From the cell containing the given text, extract its center point as (X, Y) coordinate. 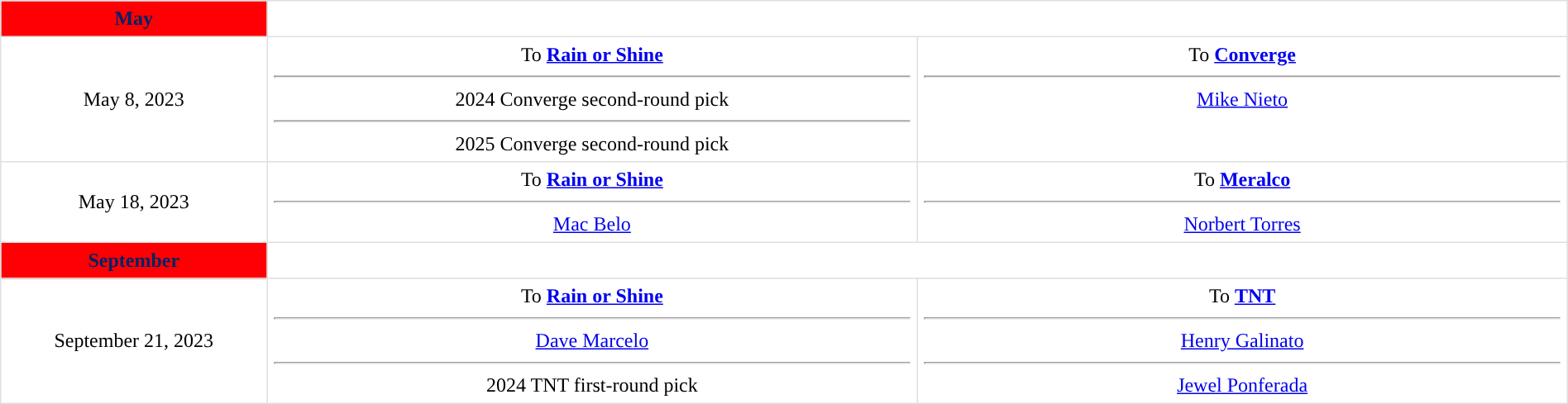
To TNTHenry GalinatoJewel Ponferada (1242, 341)
To Rain or Shine2024 Converge second-round pick2025 Converge second-round pick (592, 99)
May (134, 19)
September 21, 2023 (134, 341)
May 18, 2023 (134, 202)
To MeralcoNorbert Torres (1242, 202)
To Rain or ShineDave Marcelo2024 TNT first-round pick (592, 341)
To ConvergeMike Nieto (1242, 99)
May 8, 2023 (134, 99)
September (134, 260)
To Rain or ShineMac Belo (592, 202)
